From the cell containing the given text, extract its center point as (X, Y) coordinate. 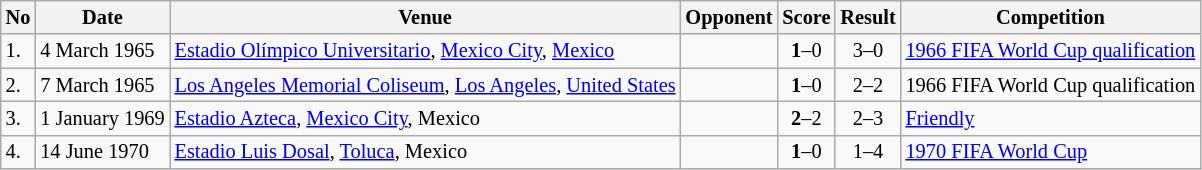
Score (806, 17)
Competition (1051, 17)
Estadio Luis Dosal, Toluca, Mexico (426, 152)
Venue (426, 17)
3–0 (868, 51)
2–3 (868, 118)
Date (102, 17)
Friendly (1051, 118)
1 January 1969 (102, 118)
4. (18, 152)
2. (18, 85)
1970 FIFA World Cup (1051, 152)
7 March 1965 (102, 85)
1–4 (868, 152)
3. (18, 118)
Estadio Azteca, Mexico City, Mexico (426, 118)
4 March 1965 (102, 51)
No (18, 17)
Los Angeles Memorial Coliseum, Los Angeles, United States (426, 85)
Result (868, 17)
Opponent (730, 17)
1. (18, 51)
Estadio Olímpico Universitario, Mexico City, Mexico (426, 51)
14 June 1970 (102, 152)
